Find where the given text appears and provide that cell's center as [x, y] coordinate. 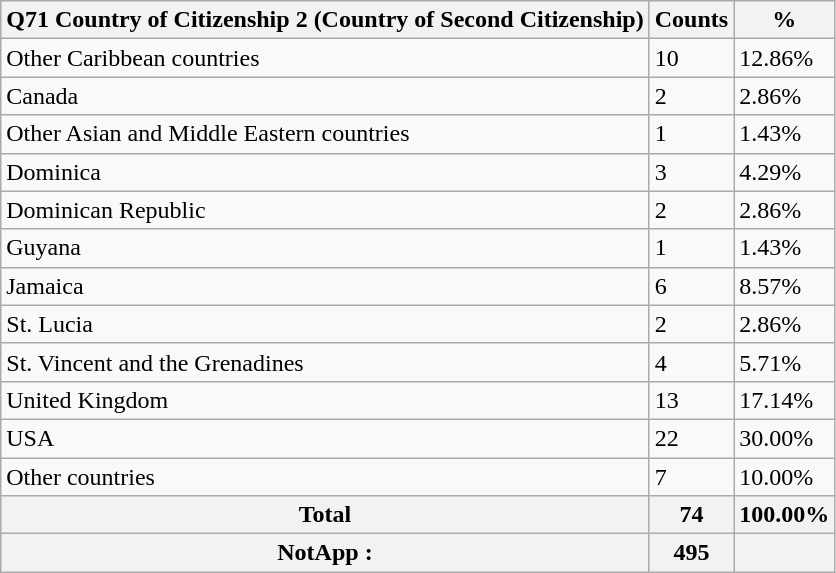
Other Caribbean countries [325, 58]
12.86% [784, 58]
St. Vincent and the Grenadines [325, 362]
74 [691, 515]
% [784, 20]
Other Asian and Middle Eastern countries [325, 134]
Jamaica [325, 286]
495 [691, 553]
USA [325, 438]
8.57% [784, 286]
Canada [325, 96]
NotApp : [325, 553]
Counts [691, 20]
St. Lucia [325, 324]
Dominican Republic [325, 210]
Q71 Country of Citizenship 2 (Country of Second Citizenship) [325, 20]
Guyana [325, 248]
22 [691, 438]
3 [691, 172]
United Kingdom [325, 400]
6 [691, 286]
4 [691, 362]
10.00% [784, 477]
Total [325, 515]
7 [691, 477]
30.00% [784, 438]
5.71% [784, 362]
13 [691, 400]
Other countries [325, 477]
Dominica [325, 172]
4.29% [784, 172]
17.14% [784, 400]
10 [691, 58]
100.00% [784, 515]
